Detect which cell encompasses the target text, then output its (x, y) center coordinate. 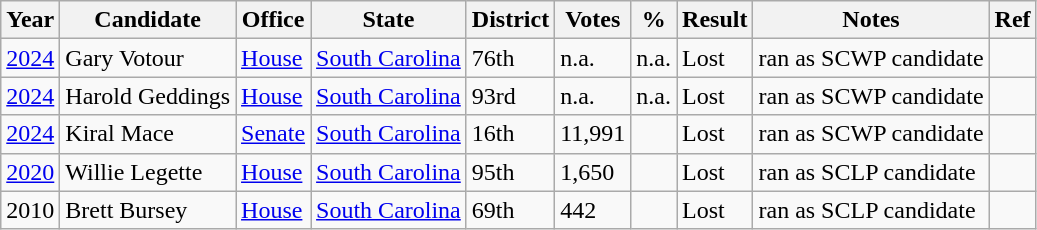
93rd (510, 96)
Kiral Mace (148, 134)
% (654, 20)
1,650 (593, 172)
State (389, 20)
Year (30, 20)
2020 (30, 172)
69th (510, 210)
Senate (274, 134)
Votes (593, 20)
Brett Bursey (148, 210)
Notes (871, 20)
442 (593, 210)
76th (510, 58)
District (510, 20)
Candidate (148, 20)
16th (510, 134)
Result (715, 20)
2010 (30, 210)
Harold Geddings (148, 96)
95th (510, 172)
Ref (1012, 20)
Gary Votour (148, 58)
Office (274, 20)
Willie Legette (148, 172)
11,991 (593, 134)
